Return [X, Y] of the center of cell containing provided text 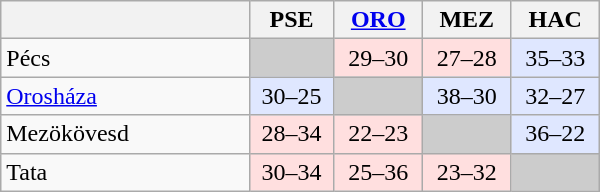
MEZ [468, 20]
HAC [555, 20]
36–22 [555, 134]
23–32 [468, 172]
25–36 [378, 172]
30–34 [292, 172]
Orosháza [125, 96]
30–25 [292, 96]
Pécs [125, 58]
Tata [125, 172]
27–28 [468, 58]
35–33 [555, 58]
32–27 [555, 96]
ORO [378, 20]
29–30 [378, 58]
38–30 [468, 96]
PSE [292, 20]
28–34 [292, 134]
Mezökövesd [125, 134]
22–23 [378, 134]
